Identify which cell holds the provided text, then report its (X, Y) central coordinate. 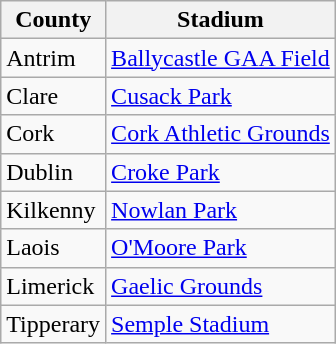
County (54, 20)
Kilkenny (54, 210)
Croke Park (221, 172)
O'Moore Park (221, 248)
Stadium (221, 20)
Cusack Park (221, 96)
Cork (54, 134)
Antrim (54, 58)
Gaelic Grounds (221, 286)
Nowlan Park (221, 210)
Limerick (54, 286)
Tipperary (54, 324)
Cork Athletic Grounds (221, 134)
Dublin (54, 172)
Ballycastle GAA Field (221, 58)
Clare (54, 96)
Laois (54, 248)
Semple Stadium (221, 324)
